For the text-containing cell, return its midpoint in (X, Y) coordinate format. 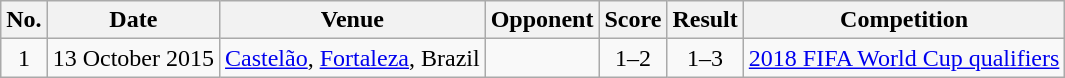
2018 FIFA World Cup qualifiers (904, 58)
Opponent (542, 20)
1 (24, 58)
Competition (904, 20)
No. (24, 20)
Date (133, 20)
Result (705, 20)
Venue (353, 20)
Castelão, Fortaleza, Brazil (353, 58)
1–3 (705, 58)
1–2 (633, 58)
Score (633, 20)
13 October 2015 (133, 58)
